Locate the cell with the specified text and output its (X, Y) center coordinate. 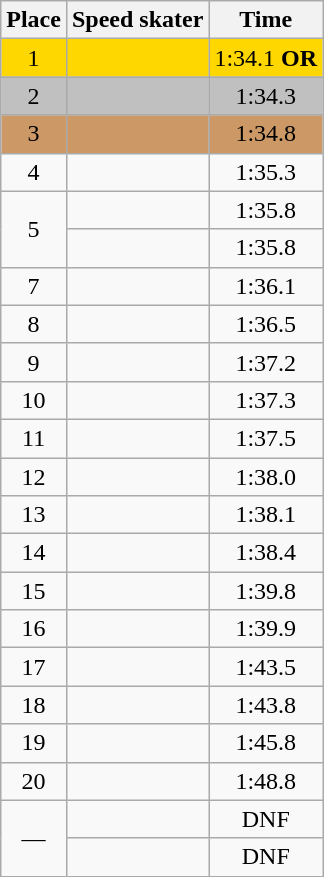
1:38.0 (266, 477)
1:48.8 (266, 781)
16 (34, 629)
1:39.9 (266, 629)
10 (34, 400)
7 (34, 286)
1:34.3 (266, 96)
1:38.4 (266, 553)
5 (34, 229)
8 (34, 324)
3 (34, 134)
1:43.5 (266, 667)
1:45.8 (266, 743)
1:37.2 (266, 362)
14 (34, 553)
Place (34, 20)
2 (34, 96)
1:36.5 (266, 324)
Speed skater (137, 20)
1:43.8 (266, 705)
18 (34, 705)
13 (34, 515)
1:34.8 (266, 134)
9 (34, 362)
1:35.3 (266, 172)
20 (34, 781)
Time (266, 20)
— (34, 838)
12 (34, 477)
1:37.3 (266, 400)
1:39.8 (266, 591)
1:34.1 OR (266, 58)
15 (34, 591)
19 (34, 743)
17 (34, 667)
1:38.1 (266, 515)
4 (34, 172)
1 (34, 58)
1:37.5 (266, 438)
1:36.1 (266, 286)
11 (34, 438)
